Detect which cell encompasses the target text, then output its (x, y) center coordinate. 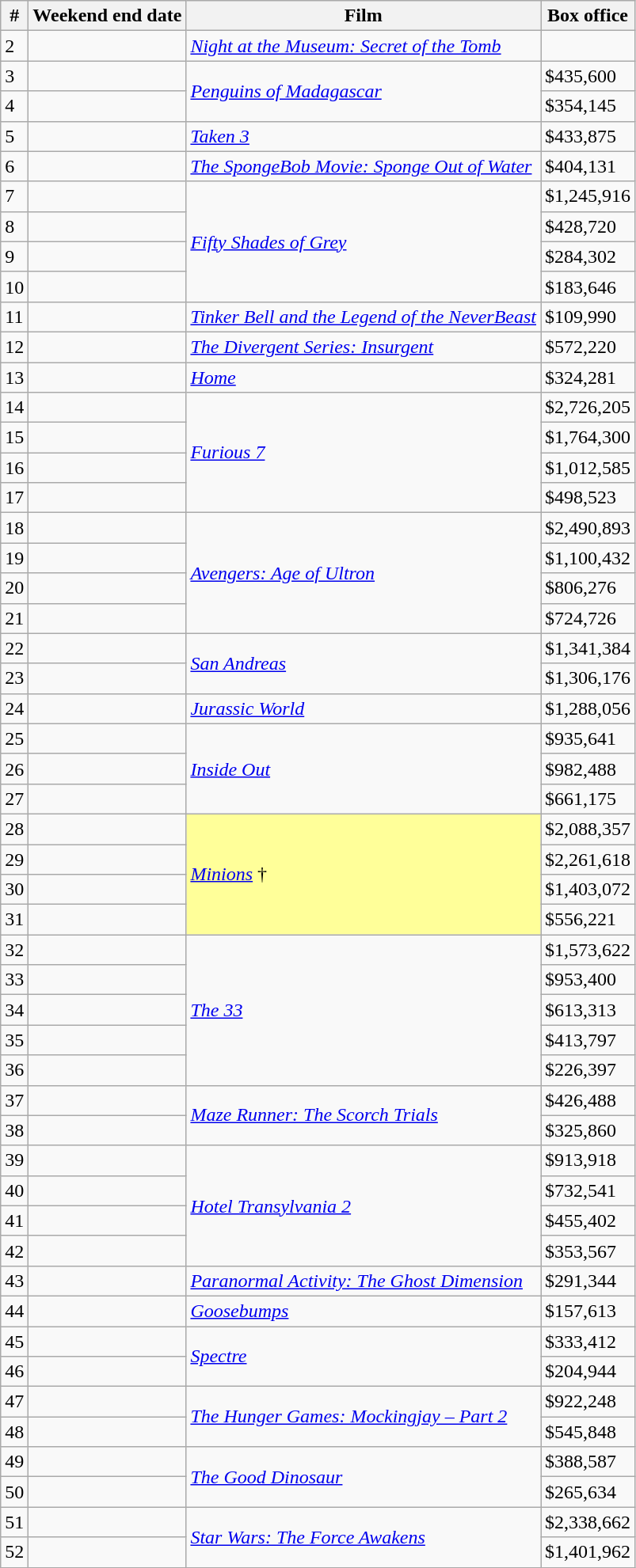
$404,131 (588, 166)
15 (14, 438)
4 (14, 106)
12 (14, 347)
Jurassic World (364, 708)
29 (14, 859)
Box office (588, 16)
32 (14, 950)
$435,600 (588, 76)
$661,175 (588, 799)
14 (14, 408)
$545,848 (588, 1432)
Night at the Museum: Secret of the Tomb (364, 46)
39 (14, 1160)
43 (14, 1281)
44 (14, 1311)
41 (14, 1221)
$572,220 (588, 347)
11 (14, 317)
$953,400 (588, 980)
$1,100,432 (588, 558)
13 (14, 378)
35 (14, 1040)
42 (14, 1251)
$732,541 (588, 1190)
Hotel Transylvania 2 (364, 1205)
$157,613 (588, 1311)
26 (14, 769)
$428,720 (588, 226)
$498,523 (588, 498)
$1,764,300 (588, 438)
49 (14, 1462)
$982,488 (588, 769)
51 (14, 1522)
$1,288,056 (588, 708)
Maze Runner: The Scorch Trials (364, 1115)
$1,341,384 (588, 648)
$613,313 (588, 1010)
5 (14, 136)
Star Wars: The Force Awakens (364, 1537)
The SpongeBob Movie: Sponge Out of Water (364, 166)
16 (14, 468)
17 (14, 498)
$353,567 (588, 1251)
San Andreas (364, 663)
$556,221 (588, 920)
$2,088,357 (588, 829)
$1,012,585 (588, 468)
3 (14, 76)
34 (14, 1010)
40 (14, 1190)
$1,573,622 (588, 950)
23 (14, 678)
Goosebumps (364, 1311)
20 (14, 588)
46 (14, 1372)
Avengers: Age of Ultron (364, 573)
37 (14, 1100)
48 (14, 1432)
27 (14, 799)
10 (14, 287)
52 (14, 1552)
$109,990 (588, 317)
$433,875 (588, 136)
$291,344 (588, 1281)
$226,397 (588, 1070)
$413,797 (588, 1040)
$284,302 (588, 256)
50 (14, 1492)
$455,402 (588, 1221)
25 (14, 738)
24 (14, 708)
# (14, 16)
$2,261,618 (588, 859)
$354,145 (588, 106)
21 (14, 618)
6 (14, 166)
47 (14, 1402)
45 (14, 1342)
$1,403,072 (588, 890)
33 (14, 980)
$426,488 (588, 1100)
$2,490,893 (588, 528)
$333,412 (588, 1342)
7 (14, 196)
$922,248 (588, 1402)
9 (14, 256)
$806,276 (588, 588)
Weekend end date (108, 16)
The 33 (364, 1010)
8 (14, 226)
2 (14, 46)
$324,281 (588, 378)
31 (14, 920)
Home (364, 378)
Spectre (364, 1357)
The Good Dinosaur (364, 1477)
36 (14, 1070)
The Hunger Games: Mockingjay – Part 2 (364, 1417)
Tinker Bell and the Legend of the NeverBeast (364, 317)
$2,726,205 (588, 408)
$204,944 (588, 1372)
Inside Out (364, 769)
$1,401,962 (588, 1552)
38 (14, 1130)
$913,918 (588, 1160)
Minions † (364, 874)
Paranormal Activity: The Ghost Dimension (364, 1281)
$388,587 (588, 1462)
18 (14, 528)
$265,634 (588, 1492)
Taken 3 (364, 136)
22 (14, 648)
19 (14, 558)
$1,245,916 (588, 196)
30 (14, 890)
The Divergent Series: Insurgent (364, 347)
$2,338,662 (588, 1522)
$935,641 (588, 738)
$325,860 (588, 1130)
Film (364, 16)
$1,306,176 (588, 678)
28 (14, 829)
$183,646 (588, 287)
Furious 7 (364, 453)
Penguins of Madagascar (364, 91)
$724,726 (588, 618)
Fifty Shades of Grey (364, 241)
